Find where the given text appears and provide that cell's center as (X, Y) coordinate. 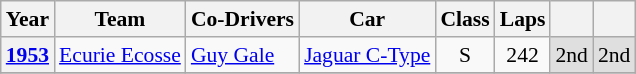
Class (464, 19)
242 (523, 55)
Jaguar C-Type (367, 55)
Co-Drivers (242, 19)
Year (28, 19)
Laps (523, 19)
1953 (28, 55)
Ecurie Ecosse (120, 55)
S (464, 55)
Guy Gale (242, 55)
Team (120, 19)
Car (367, 19)
